Provide the (x, y) coordinate of the cell's center where the given text is located.  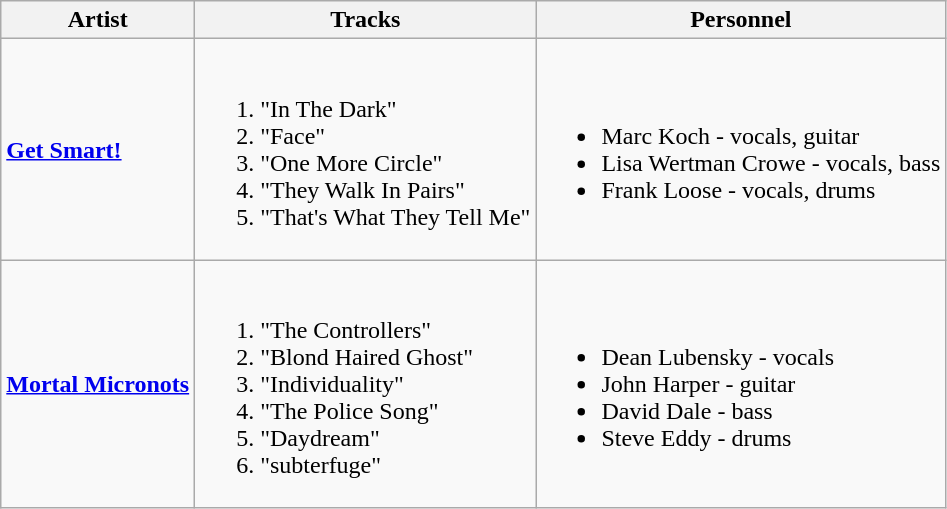
"In The Dark""Face""One More Circle""They Walk In Pairs""That's What They Tell Me" (366, 150)
"The Controllers""Blond Haired Ghost""Individuality""The Police Song""Daydream""subterfuge" (366, 384)
Tracks (366, 20)
Artist (98, 20)
Marc Koch - vocals, guitarLisa Wertman Crowe - vocals, bassFrank Loose - vocals, drums (741, 150)
Get Smart! (98, 150)
Dean Lubensky - vocalsJohn Harper - guitarDavid Dale - bassSteve Eddy - drums (741, 384)
Mortal Micronots (98, 384)
Personnel (741, 20)
